For the text-containing cell, return its midpoint in (X, Y) coordinate format. 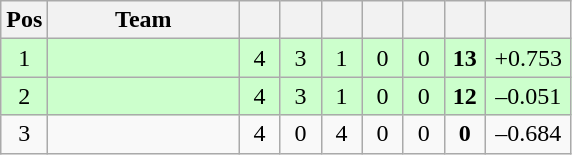
–0.051 (528, 96)
13 (464, 58)
Pos (24, 20)
12 (464, 96)
Team (144, 20)
–0.684 (528, 134)
+0.753 (528, 58)
2 (24, 96)
